Find where the given text appears and provide that cell's center as (X, Y) coordinate. 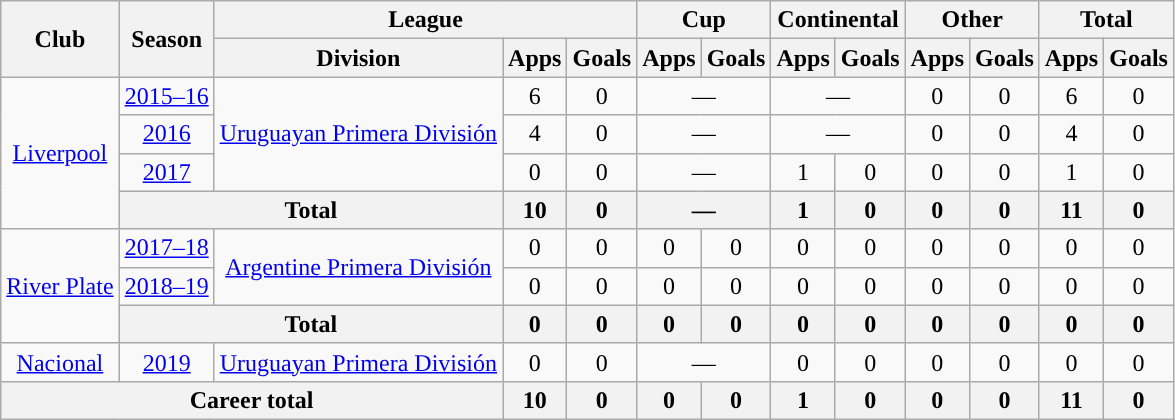
Continental (838, 20)
2017 (166, 172)
2018–19 (166, 286)
2016 (166, 134)
Career total (252, 400)
Other (972, 20)
Liverpool (60, 153)
League (426, 20)
2015–16 (166, 96)
Cup (704, 20)
Club (60, 39)
Argentine Primera División (358, 267)
2017–18 (166, 248)
River Plate (60, 286)
2019 (166, 362)
Nacional (60, 362)
Season (166, 39)
Division (358, 58)
